Return [X, Y] of the center of cell containing provided text 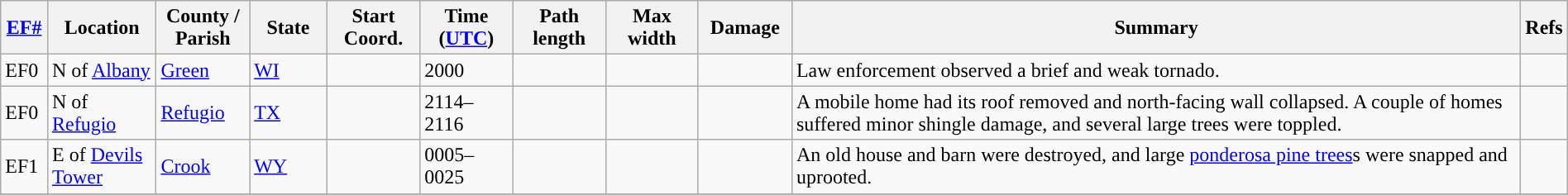
2114–2116 [466, 112]
Start Coord. [374, 28]
0005–0025 [466, 167]
Green [203, 70]
Max width [652, 28]
2000 [466, 70]
County / Parish [203, 28]
EF1 [25, 167]
Damage [744, 28]
Time (UTC) [466, 28]
Crook [203, 167]
Law enforcement observed a brief and weak tornado. [1156, 70]
Location [101, 28]
WY [289, 167]
Summary [1156, 28]
E of Devils Tower [101, 167]
An old house and barn were destroyed, and large ponderosa pine treess were snapped and uprooted. [1156, 167]
WI [289, 70]
N of Albany [101, 70]
Refs [1545, 28]
EF# [25, 28]
TX [289, 112]
Path length [559, 28]
State [289, 28]
N of Refugio [101, 112]
Refugio [203, 112]
